Determine the [x, y] coordinate at the center of the cell enclosing the given text.  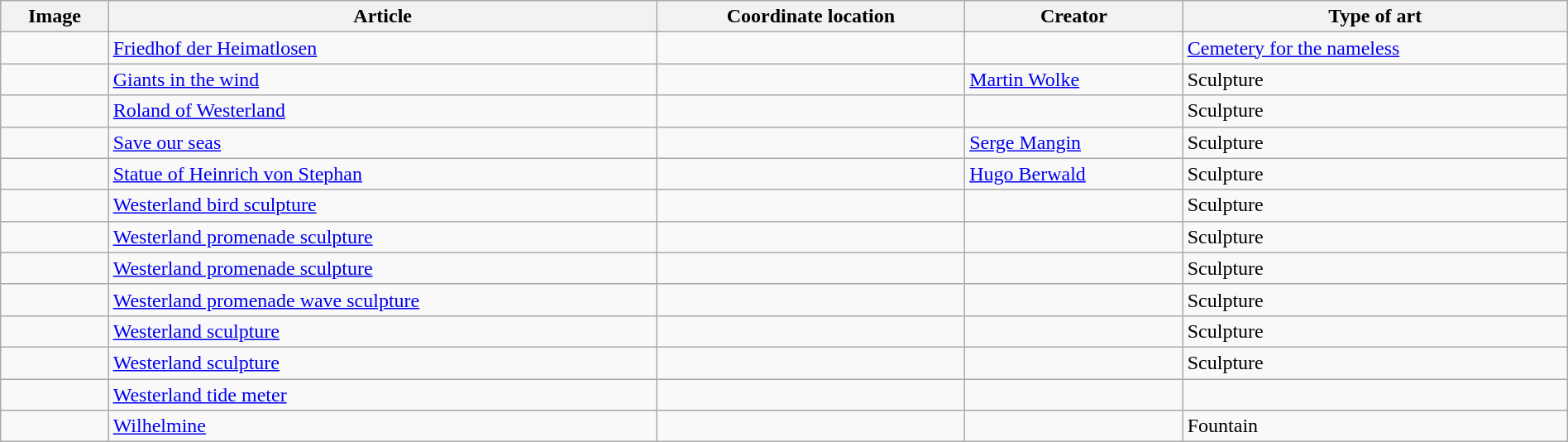
Type of art [1374, 17]
Friedhof der Heimatlosen [382, 48]
Serge Mangin [1074, 142]
Giants in the wind [382, 79]
Wilhelmine [382, 426]
Coordinate location [810, 17]
Article [382, 17]
Creator [1074, 17]
Image [55, 17]
Martin Wolke [1074, 79]
Westerland tide meter [382, 395]
Westerland promenade wave sculpture [382, 300]
Westerland bird sculpture [382, 205]
Save our seas [382, 142]
Hugo Berwald [1074, 174]
Statue of Heinrich von Stephan [382, 174]
Fountain [1374, 426]
Cemetery for the nameless [1374, 48]
Roland of Westerland [382, 111]
